From the cell containing the given text, extract its center point as (x, y) coordinate. 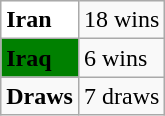
Iraq (40, 58)
6 wins (121, 58)
Draws (40, 96)
Iran (40, 20)
7 draws (121, 96)
18 wins (121, 20)
